Output the (X, Y) coordinate of the center of the cell containing the given text.  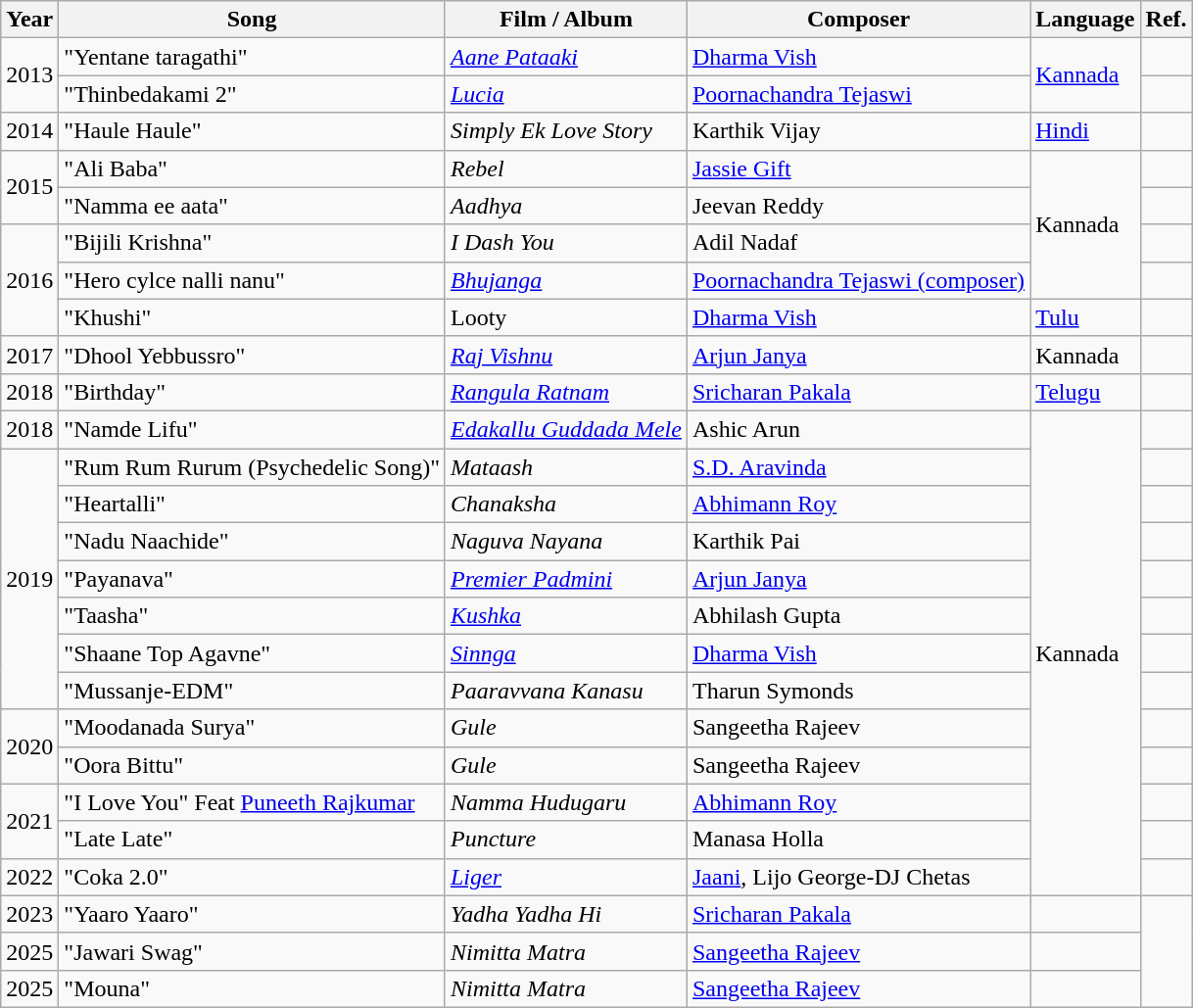
Bhujanga (566, 280)
Lucia (566, 94)
Composer (858, 20)
Simply Ek Love Story (566, 131)
2022 (29, 877)
Puncture (566, 840)
"Namma ee aata" (253, 206)
2017 (29, 355)
Abhilash Gupta (858, 616)
Edakallu Guddada Mele (566, 429)
"Haule Haule" (253, 131)
"Thinbedakami 2" (253, 94)
Jeevan Reddy (858, 206)
"Dhool Yebbussro" (253, 355)
Jaani, Lijo George-DJ Chetas (858, 877)
"I Love You" Feat Puneeth Rajkumar (253, 802)
Liger (566, 877)
Karthik Pai (858, 542)
Poornachandra Tejaswi (composer) (858, 280)
Year (29, 20)
"Coka 2.0" (253, 877)
"Heartalli" (253, 504)
"Late Late" (253, 840)
Ashic Arun (858, 429)
Adil Nadaf (858, 243)
2015 (29, 187)
Paaravvana Kanasu (566, 691)
Karthik Vijay (858, 131)
"Ali Baba" (253, 168)
"Shaane Top Agavne" (253, 653)
Song (253, 20)
"Moodanada Surya" (253, 728)
"Yentane taragathi" (253, 57)
"Namde Lifu" (253, 429)
"Nadu Naachide" (253, 542)
2016 (29, 280)
2023 (29, 914)
"Rum Rum Rurum (Psychedelic Song)" (253, 467)
"Oora Bittu" (253, 765)
"Taasha" (253, 616)
Hindi (1085, 131)
Looty (566, 317)
"Bijili Krishna" (253, 243)
Kushka (566, 616)
Telugu (1085, 392)
"Mussanje-EDM" (253, 691)
2020 (29, 746)
Aadhya (566, 206)
Tulu (1085, 317)
Mataash (566, 467)
I Dash You (566, 243)
Tharun Symonds (858, 691)
"Hero cylce nalli nanu" (253, 280)
Naguva Nayana (566, 542)
Manasa Holla (858, 840)
Rebel (566, 168)
Poornachandra Tejaswi (858, 94)
Language (1085, 20)
2013 (29, 75)
Namma Hudugaru (566, 802)
Raj Vishnu (566, 355)
Sinnga (566, 653)
Film / Album (566, 20)
"Jawari Swag" (253, 951)
Rangula Ratnam (566, 392)
"Mouna" (253, 988)
"Khushi" (253, 317)
S.D. Aravinda (858, 467)
"Yaaro Yaaro" (253, 914)
Chanaksha (566, 504)
Premier Padmini (566, 579)
Ref. (1166, 20)
"Birthday" (253, 392)
2014 (29, 131)
Jassie Gift (858, 168)
2021 (29, 821)
"Payanava" (253, 579)
Aane Pataaki (566, 57)
2019 (29, 579)
Yadha Yadha Hi (566, 914)
